Locate the cell with the specified text and output its [x, y] center coordinate. 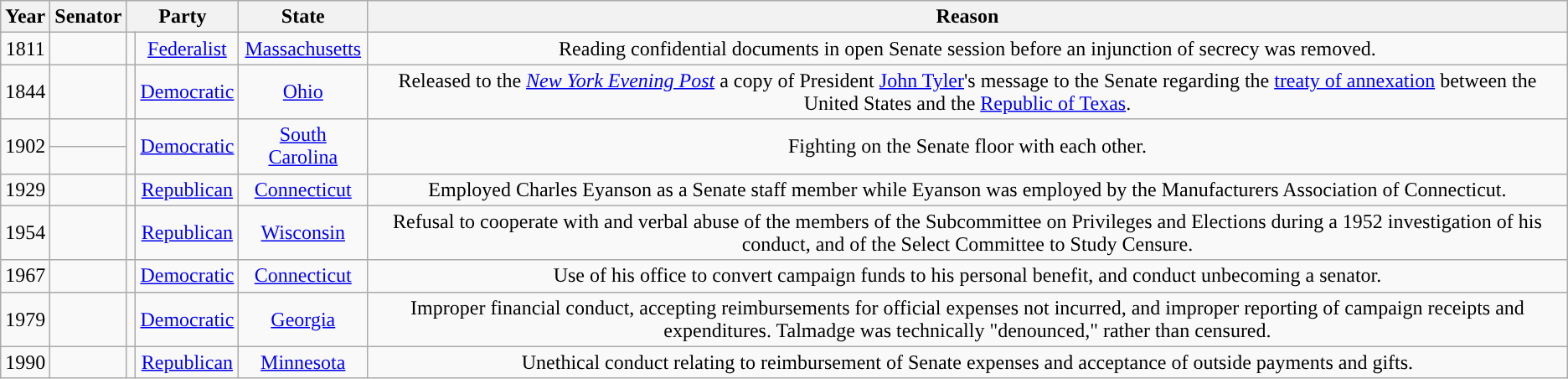
Use of his office to convert campaign funds to his personal benefit, and conduct unbecoming a senator. [968, 276]
Wisconsin [303, 233]
1967 [25, 276]
1844 [25, 92]
1954 [25, 233]
1811 [25, 49]
Reason [968, 17]
Massachusetts [303, 49]
1990 [25, 362]
1902 [25, 146]
1929 [25, 189]
Employed Charles Eyanson as a Senate staff member while Eyanson was employed by the Manufacturers Association of Connecticut. [968, 189]
1979 [25, 319]
Ohio [303, 92]
Unethical conduct relating to reimbursement of Senate expenses and acceptance of outside payments and gifts. [968, 362]
Fighting on the Senate floor with each other. [968, 146]
State [303, 17]
Reading confidential documents in open Senate session before an injunction of secrecy was removed. [968, 49]
Party [183, 17]
South Carolina [303, 146]
Georgia [303, 319]
Senator [89, 17]
Minnesota [303, 362]
Year [25, 17]
Federalist [188, 49]
